From the cell containing the given text, extract its center point as (X, Y) coordinate. 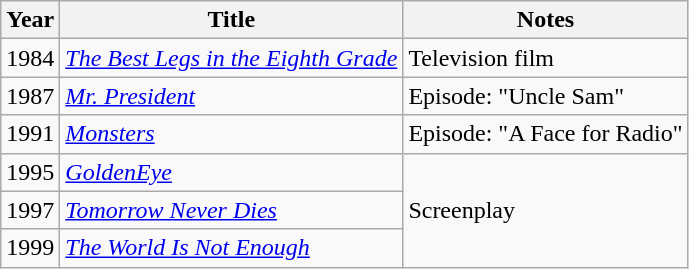
Tomorrow Never Dies (232, 210)
Title (232, 20)
Episode: "A Face for Radio" (546, 134)
Episode: "Uncle Sam" (546, 96)
1991 (30, 134)
1995 (30, 172)
1999 (30, 248)
The Best Legs in the Eighth Grade (232, 58)
Screenplay (546, 210)
1987 (30, 96)
Monsters (232, 134)
Television film (546, 58)
1984 (30, 58)
Year (30, 20)
Notes (546, 20)
1997 (30, 210)
The World Is Not Enough (232, 248)
GoldenEye (232, 172)
Mr. President (232, 96)
